Provide the [x, y] coordinate of the cell's center where the given text is located.  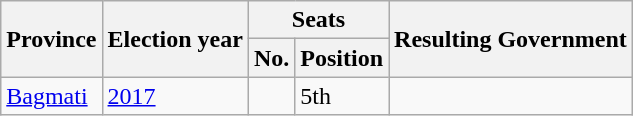
Province [52, 39]
Position [342, 58]
5th [342, 96]
No. [271, 58]
2017 [175, 96]
Bagmati [52, 96]
Seats [318, 20]
Resulting Government [511, 39]
Election year [175, 39]
